Output the [x, y] coordinate of the center of the cell containing the given text.  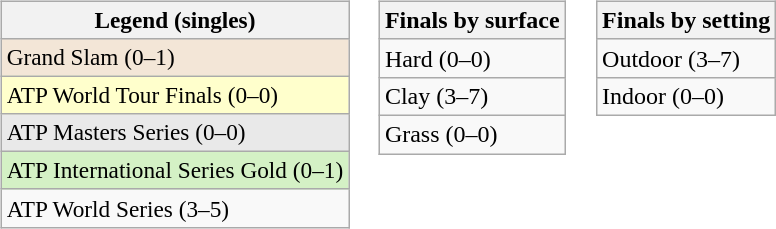
Finals by setting [686, 20]
ATP World Series (3–5) [174, 208]
Outdoor (3–7) [686, 58]
Finals by surface [472, 20]
ATP International Series Gold (0–1) [174, 171]
Grand Slam (0–1) [174, 57]
Grass (0–0) [472, 134]
Clay (3–7) [472, 96]
ATP World Tour Finals (0–0) [174, 95]
ATP Masters Series (0–0) [174, 133]
Indoor (0–0) [686, 96]
Hard (0–0) [472, 58]
Legend (singles) [174, 20]
